Return the [X, Y] coordinate for the center point of the cell that contains the specified text.  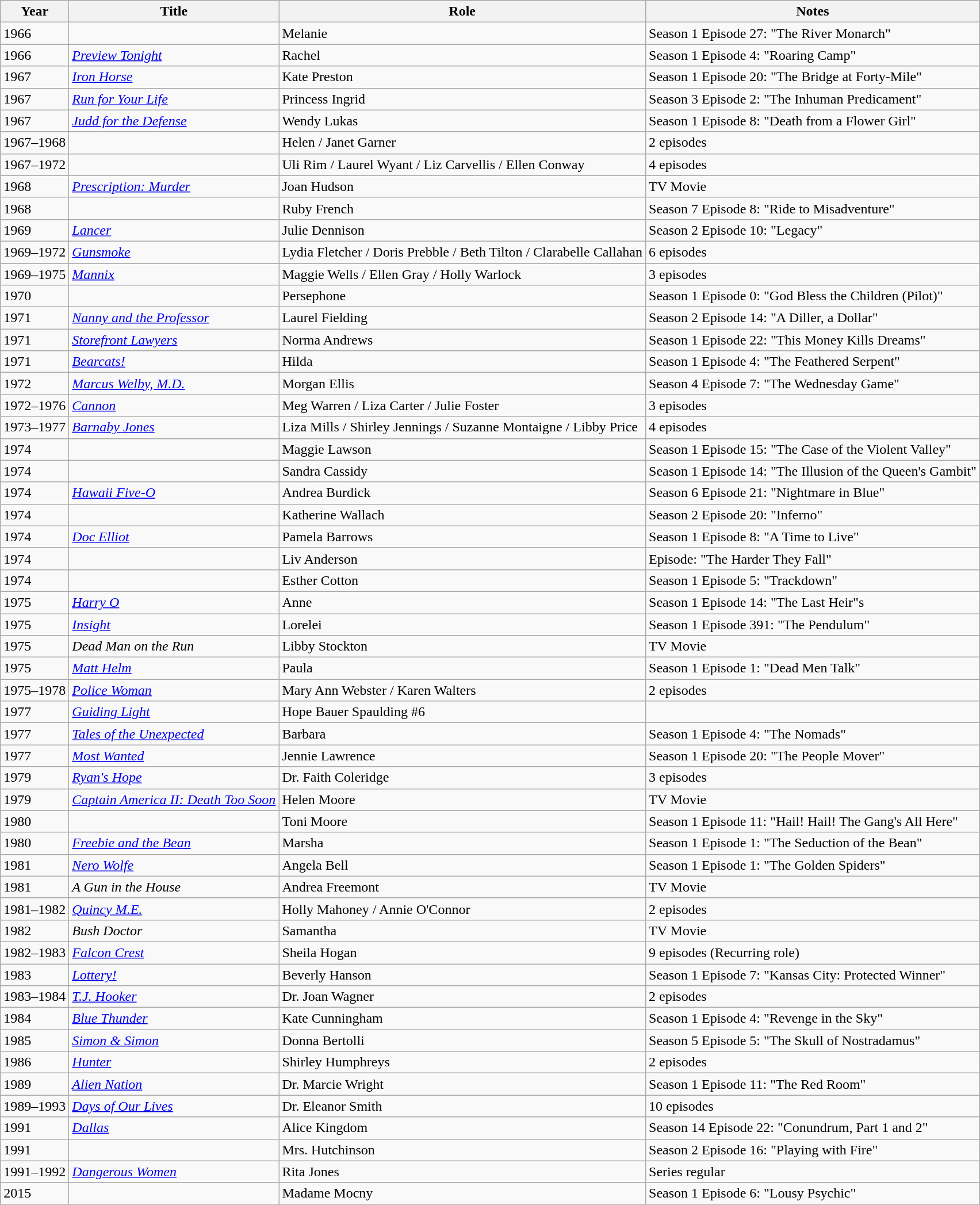
Notes [813, 12]
Season 1 Episode 20: "The People Mover" [813, 756]
Season 5 Episode 5: "The Skull of Nostradamus" [813, 1040]
9 episodes (Recurring role) [813, 952]
Days of Our Lives [174, 1106]
Run for Your Life [174, 99]
Season 1 Episode 27: "The River Monarch" [813, 33]
1972 [35, 384]
Maggie Wells / Ellen Gray / Holly Warlock [462, 274]
Freebie and the Bean [174, 843]
Kate Cunningham [462, 1019]
Hope Bauer Spaulding #6 [462, 712]
Jennie Lawrence [462, 756]
Lottery! [174, 975]
2015 [35, 1193]
Lorelei [462, 624]
Dr. Faith Coleridge [462, 778]
Cannon [174, 406]
1985 [35, 1040]
1989–1993 [35, 1106]
Series regular [813, 1172]
Angela Bell [462, 865]
Season 1 Episode 4: "The Nomads" [813, 734]
Barbara [462, 734]
1982 [35, 931]
1967–1972 [35, 165]
Joan Hudson [462, 186]
Anne [462, 602]
Samantha [462, 931]
1982–1983 [35, 952]
Season 1 Episode 4: "The Feathered Serpent" [813, 362]
Iron Horse [174, 77]
Lancer [174, 230]
Nanny and the Professor [174, 318]
1969–1972 [35, 252]
1975–1978 [35, 690]
Season 1 Episode 1: "The Golden Spiders" [813, 865]
Season 1 Episode 391: "The Pendulum" [813, 624]
Paula [462, 668]
1973–1977 [35, 427]
Dr. Eleanor Smith [462, 1106]
1969 [35, 230]
Bush Doctor [174, 931]
Season 1 Episode 22: "This Money Kills Dreams" [813, 340]
1986 [35, 1062]
1983 [35, 975]
Maggie Lawson [462, 449]
Storefront Lawyers [174, 340]
Esther Cotton [462, 580]
1983–1984 [35, 997]
Season 3 Episode 2: "The Inhuman Predicament" [813, 99]
Blue Thunder [174, 1019]
Season 2 Episode 16: "Playing with Fire" [813, 1150]
Year [35, 12]
Season 14 Episode 22: "Conundrum, Part 1 and 2" [813, 1128]
Season 1 Episode 5: "Trackdown" [813, 580]
Alien Nation [174, 1084]
Rachel [462, 55]
1989 [35, 1084]
Mrs. Hutchinson [462, 1150]
1991–1992 [35, 1172]
Liza Mills / Shirley Jennings / Suzanne Montaigne / Libby Price [462, 427]
10 episodes [813, 1106]
Marsha [462, 843]
Persephone [462, 296]
Ryan's Hope [174, 778]
Barnaby Jones [174, 427]
Gunsmoke [174, 252]
Sandra Cassidy [462, 471]
Meg Warren / Liza Carter / Julie Foster [462, 406]
Hilda [462, 362]
6 episodes [813, 252]
Norma Andrews [462, 340]
Harry O [174, 602]
Season 1 Episode 1: "Dead Men Talk" [813, 668]
1981–1982 [35, 909]
Laurel Fielding [462, 318]
Season 1 Episode 0: "God Bless the Children (Pilot)" [813, 296]
1967–1968 [35, 143]
T.J. Hooker [174, 997]
Prescription: Murder [174, 186]
Rita Jones [462, 1172]
Season 4 Episode 7: "The Wednesday Game" [813, 384]
Season 1 Episode 20: "The Bridge at Forty-Mile" [813, 77]
Hawaii Five-O [174, 493]
Season 1 Episode 1: "The Seduction of the Bean" [813, 843]
Andrea Burdick [462, 493]
Uli Rim / Laurel Wyant / Liz Carvellis / Ellen Conway [462, 165]
Episode: "The Harder They Fall" [813, 558]
Quincy M.E. [174, 909]
Hunter [174, 1062]
Donna Bertolli [462, 1040]
Beverly Hanson [462, 975]
Dangerous Women [174, 1172]
Season 1 Episode 8: "A Time to Live" [813, 537]
Liv Anderson [462, 558]
Dr. Joan Wagner [462, 997]
Tales of the Unexpected [174, 734]
Season 1 Episode 14: "The Last Heir"s [813, 602]
Most Wanted [174, 756]
Season 1 Episode 15: "The Case of the Violent Valley" [813, 449]
Season 1 Episode 11: "The Red Room" [813, 1084]
Alice Kingdom [462, 1128]
Season 1 Episode 7: "Kansas City: Protected Winner" [813, 975]
1970 [35, 296]
Princess Ingrid [462, 99]
Wendy Lukas [462, 121]
1969–1975 [35, 274]
Captain America II: Death Too Soon [174, 799]
Dallas [174, 1128]
Melanie [462, 33]
Sheila Hogan [462, 952]
Julie Dennison [462, 230]
Nero Wolfe [174, 865]
Katherine Wallach [462, 515]
Mannix [174, 274]
Doc Elliot [174, 537]
Simon & Simon [174, 1040]
Mary Ann Webster / Karen Walters [462, 690]
Role [462, 12]
Falcon Crest [174, 952]
Shirley Humphreys [462, 1062]
Season 2 Episode 14: "A Diller, a Dollar" [813, 318]
Season 6 Episode 21: "Nightmare in Blue" [813, 493]
Season 2 Episode 10: "Legacy" [813, 230]
Preview Tonight [174, 55]
Helen Moore [462, 799]
Guiding Light [174, 712]
Libby Stockton [462, 647]
Madame Mocny [462, 1193]
Police Woman [174, 690]
Helen / Janet Garner [462, 143]
Lydia Fletcher / Doris Prebble / Beth Tilton / Clarabelle Callahan [462, 252]
Toni Moore [462, 821]
Season 1 Episode 4: "Roaring Camp" [813, 55]
Morgan Ellis [462, 384]
1984 [35, 1019]
A Gun in the House [174, 887]
Season 1 Episode 8: "Death from a Flower Girl" [813, 121]
Dead Man on the Run [174, 647]
Marcus Welby, M.D. [174, 384]
Dr. Marcie Wright [462, 1084]
Title [174, 12]
Judd for the Defense [174, 121]
Insight [174, 624]
Matt Helm [174, 668]
1972–1976 [35, 406]
Season 2 Episode 20: "Inferno" [813, 515]
Kate Preston [462, 77]
Season 7 Episode 8: "Ride to Misadventure" [813, 208]
Bearcats! [174, 362]
Season 1 Episode 6: "Lousy Psychic" [813, 1193]
Pamela Barrows [462, 537]
Season 1 Episode 14: "The Illusion of the Queen's Gambit" [813, 471]
Season 1 Episode 4: "Revenge in the Sky" [813, 1019]
Holly Mahoney / Annie O'Connor [462, 909]
Andrea Freemont [462, 887]
Season 1 Episode 11: "Hail! Hail! The Gang's All Here" [813, 821]
Ruby French [462, 208]
